Identify which cell holds the provided text, then report its [X, Y] central coordinate. 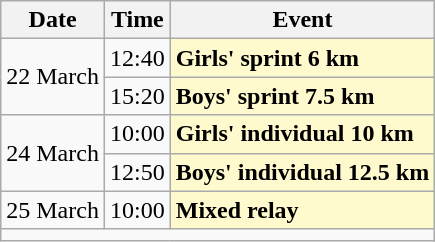
Mixed relay [302, 210]
Boys' sprint 7.5 km [302, 96]
Girls' sprint 6 km [302, 58]
Boys' individual 12.5 km [302, 172]
15:20 [137, 96]
Girls' individual 10 km [302, 134]
Date [53, 20]
12:40 [137, 58]
Time [137, 20]
12:50 [137, 172]
22 March [53, 77]
25 March [53, 210]
Event [302, 20]
24 March [53, 153]
